Detect which cell encompasses the target text, then output its [X, Y] center coordinate. 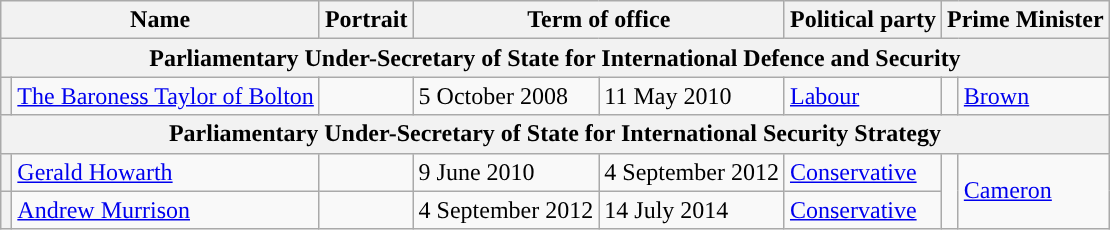
Andrew Murrison [166, 210]
Gerald Howarth [166, 172]
Parliamentary Under-Secretary of State for International Security Strategy [555, 134]
Parliamentary Under-Secretary of State for International Defence and Security [555, 58]
Prime Minister [1025, 20]
Political party [862, 20]
Portrait [366, 20]
5 October 2008 [506, 96]
Name [160, 20]
9 June 2010 [506, 172]
11 May 2010 [692, 96]
The Baroness Taylor of Bolton [166, 96]
14 July 2014 [692, 210]
Term of office [598, 20]
Brown [1034, 96]
Cameron [1034, 191]
Labour [862, 96]
